Find where the given text appears and provide that cell's center as (X, Y) coordinate. 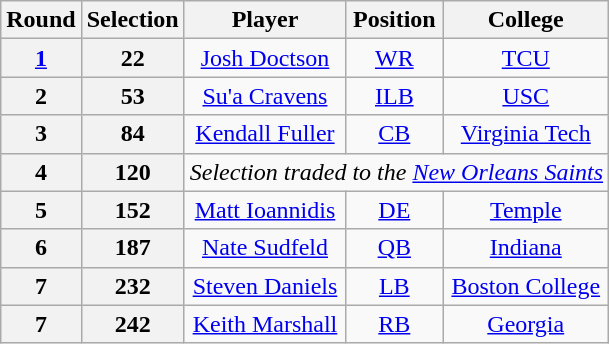
242 (132, 324)
College (526, 20)
53 (132, 96)
Virginia Tech (526, 134)
Player (264, 20)
152 (132, 210)
USC (526, 96)
22 (132, 58)
Selection traded to the New Orleans Saints (396, 172)
5 (41, 210)
Josh Doctson (264, 58)
1 (41, 58)
Round (41, 20)
TCU (526, 58)
Matt Ioannidis (264, 210)
QB (394, 248)
232 (132, 286)
2 (41, 96)
84 (132, 134)
CB (394, 134)
Temple (526, 210)
LB (394, 286)
6 (41, 248)
DE (394, 210)
4 (41, 172)
Boston College (526, 286)
Keith Marshall (264, 324)
WR (394, 58)
Steven Daniels (264, 286)
Position (394, 20)
Indiana (526, 248)
Nate Sudfeld (264, 248)
Kendall Fuller (264, 134)
Su'a Cravens (264, 96)
Selection (132, 20)
Georgia (526, 324)
3 (41, 134)
ILB (394, 96)
120 (132, 172)
RB (394, 324)
187 (132, 248)
